Scan for the cell matching the given text and deliver its (X, Y) coordinate at center. 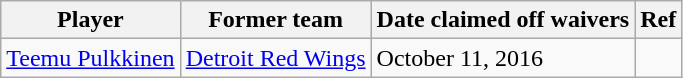
Teemu Pulkkinen (90, 58)
Ref (658, 20)
Player (90, 20)
October 11, 2016 (503, 58)
Former team (276, 20)
Detroit Red Wings (276, 58)
Date claimed off waivers (503, 20)
